Detect which cell encompasses the target text, then output its (X, Y) center coordinate. 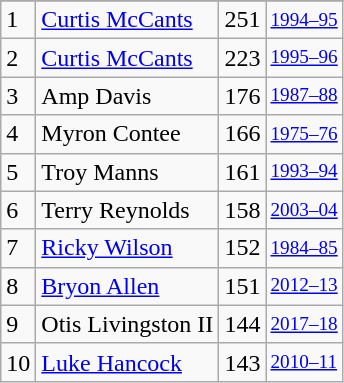
2017–18 (304, 324)
Ricky Wilson (128, 248)
151 (242, 286)
Terry Reynolds (128, 210)
144 (242, 324)
10 (18, 362)
Luke Hancock (128, 362)
1994–95 (304, 20)
1984–85 (304, 248)
1993–94 (304, 172)
152 (242, 248)
9 (18, 324)
251 (242, 20)
7 (18, 248)
Myron Contee (128, 134)
8 (18, 286)
166 (242, 134)
2012–13 (304, 286)
4 (18, 134)
1987–88 (304, 96)
1995–96 (304, 58)
5 (18, 172)
Amp Davis (128, 96)
161 (242, 172)
176 (242, 96)
1975–76 (304, 134)
2003–04 (304, 210)
Troy Manns (128, 172)
3 (18, 96)
2010–11 (304, 362)
Bryon Allen (128, 286)
143 (242, 362)
Otis Livingston II (128, 324)
223 (242, 58)
2 (18, 58)
158 (242, 210)
6 (18, 210)
1 (18, 20)
